Capture the cell that displays the provided text and extract its (x, y) central coordinate. 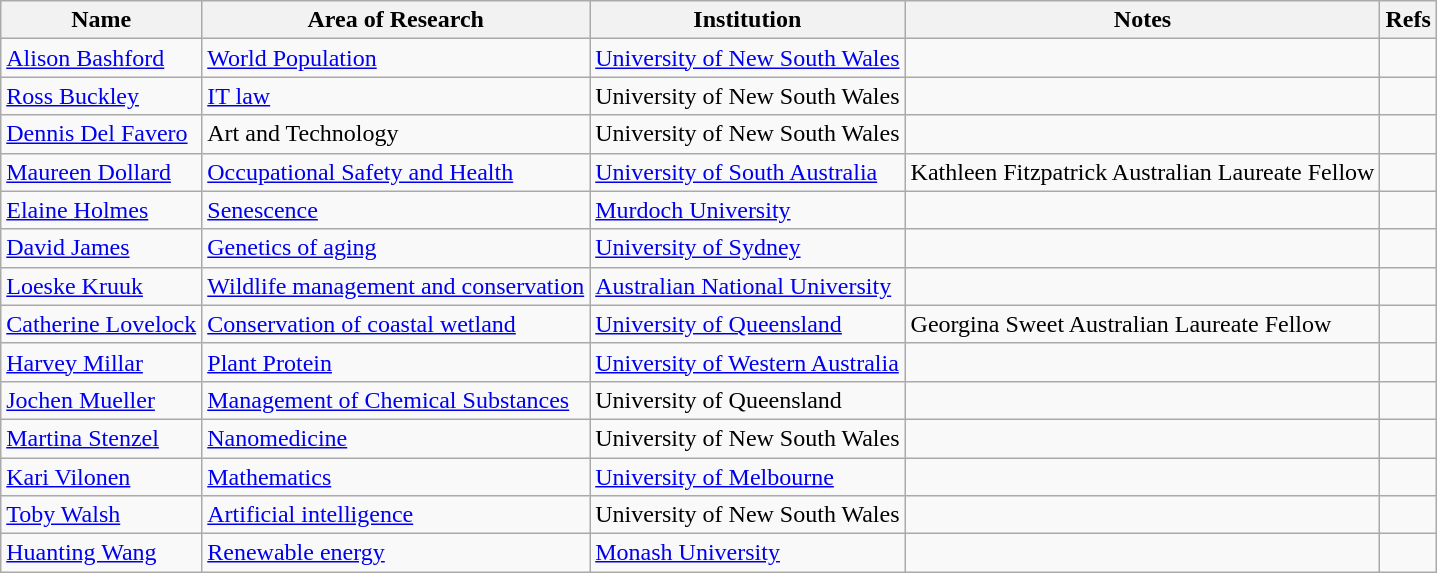
Harvey Millar (102, 362)
World Population (396, 58)
University of Melbourne (748, 477)
IT law (396, 96)
University of Sydney (748, 248)
Nanomedicine (396, 438)
David James (102, 248)
Loeske Kruuk (102, 286)
Australian National University (748, 286)
Senescence (396, 210)
Huanting Wang (102, 553)
Catherine Lovelock (102, 324)
Notes (1142, 20)
Dennis Del Favero (102, 134)
Occupational Safety and Health (396, 172)
Martina Stenzel (102, 438)
Murdoch University (748, 210)
University of Western Australia (748, 362)
Management of Chemical Substances (396, 400)
Genetics of aging (396, 248)
Artificial intelligence (396, 515)
Elaine Holmes (102, 210)
Name (102, 20)
Area of Research (396, 20)
Jochen Mueller (102, 400)
Kari Vilonen (102, 477)
Art and Technology (396, 134)
Plant Protein (396, 362)
Wildlife management and conservation (396, 286)
Toby Walsh (102, 515)
Mathematics (396, 477)
Ross Buckley (102, 96)
University of South Australia (748, 172)
Renewable energy (396, 553)
Georgina Sweet Australian Laureate Fellow (1142, 324)
Kathleen Fitzpatrick Australian Laureate Fellow (1142, 172)
Institution (748, 20)
Refs (1408, 20)
Maureen Dollard (102, 172)
Conservation of coastal wetland (396, 324)
Alison Bashford (102, 58)
Monash University (748, 553)
